Locate the cell with the specified text and output its [x, y] center coordinate. 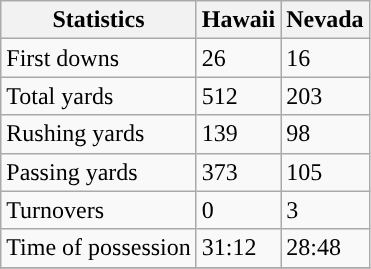
Nevada [325, 20]
28:48 [325, 248]
26 [238, 58]
First downs [99, 58]
139 [238, 134]
203 [325, 96]
Passing yards [99, 172]
Turnovers [99, 210]
512 [238, 96]
Rushing yards [99, 134]
Statistics [99, 20]
Total yards [99, 96]
0 [238, 210]
373 [238, 172]
31:12 [238, 248]
105 [325, 172]
3 [325, 210]
16 [325, 58]
98 [325, 134]
Hawaii [238, 20]
Time of possession [99, 248]
